Identify which cell holds the provided text, then report its (X, Y) central coordinate. 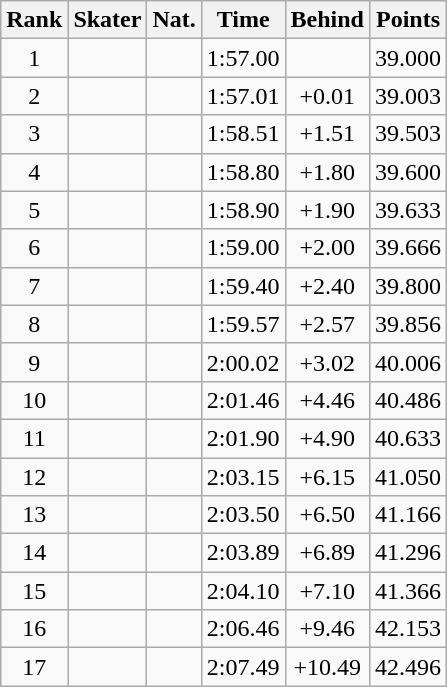
7 (34, 286)
41.050 (408, 477)
13 (34, 515)
+6.89 (327, 553)
1:59.57 (243, 324)
39.600 (408, 172)
39.666 (408, 248)
1:59.00 (243, 248)
15 (34, 591)
2:01.90 (243, 438)
40.006 (408, 362)
+6.50 (327, 515)
2:04.10 (243, 591)
Time (243, 20)
2:06.46 (243, 629)
1:57.00 (243, 58)
3 (34, 134)
Behind (327, 20)
2:03.89 (243, 553)
39.633 (408, 210)
+10.49 (327, 667)
17 (34, 667)
+0.01 (327, 96)
11 (34, 438)
+1.51 (327, 134)
9 (34, 362)
1:59.40 (243, 286)
2:07.49 (243, 667)
+2.57 (327, 324)
Skater (108, 20)
40.486 (408, 400)
39.000 (408, 58)
1 (34, 58)
2:03.50 (243, 515)
+1.80 (327, 172)
1:57.01 (243, 96)
10 (34, 400)
42.153 (408, 629)
39.003 (408, 96)
14 (34, 553)
4 (34, 172)
8 (34, 324)
+2.40 (327, 286)
6 (34, 248)
39.503 (408, 134)
2:00.02 (243, 362)
2:01.46 (243, 400)
39.856 (408, 324)
39.800 (408, 286)
40.633 (408, 438)
Points (408, 20)
+4.90 (327, 438)
Nat. (174, 20)
2 (34, 96)
+3.02 (327, 362)
42.496 (408, 667)
5 (34, 210)
41.366 (408, 591)
16 (34, 629)
41.296 (408, 553)
2:03.15 (243, 477)
+1.90 (327, 210)
1:58.80 (243, 172)
+2.00 (327, 248)
Rank (34, 20)
1:58.90 (243, 210)
+4.46 (327, 400)
12 (34, 477)
+9.46 (327, 629)
+7.10 (327, 591)
41.166 (408, 515)
1:58.51 (243, 134)
+6.15 (327, 477)
